For the text-containing cell, return its midpoint in [X, Y] coordinate format. 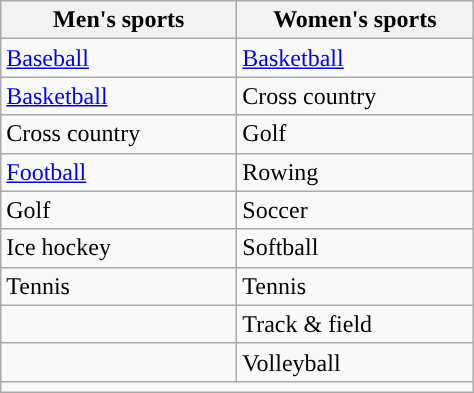
Soccer [355, 210]
Football [119, 172]
Softball [355, 248]
Men's sports [119, 20]
Ice hockey [119, 248]
Track & field [355, 324]
Volleyball [355, 362]
Rowing [355, 172]
Baseball [119, 58]
Women's sports [355, 20]
